Return (x, y) of the center of cell containing provided text 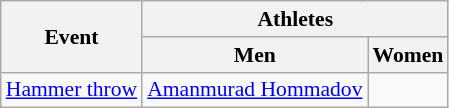
Hammer throw (72, 90)
Event (72, 36)
Athletes (295, 19)
Men (254, 55)
Women (408, 55)
Amanmurad Hommadov (254, 90)
